Search for the cell housing the specified text and yield its [x, y] center coordinate. 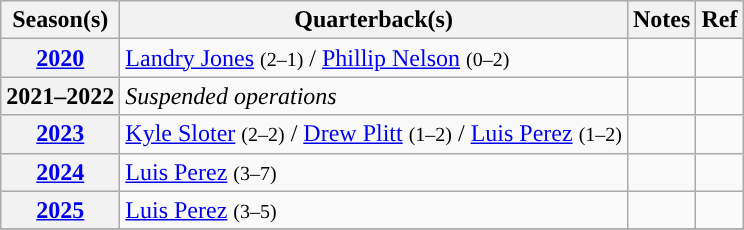
Quarterback(s) [374, 20]
2025 [60, 210]
Season(s) [60, 20]
Kyle Sloter (2–2) / Drew Plitt (1–2) / Luis Perez (1–2) [374, 134]
2021–2022 [60, 96]
2020 [60, 58]
Suspended operations [374, 96]
Ref [720, 20]
2024 [60, 172]
Landry Jones (2–1) / Phillip Nelson (0–2) [374, 58]
Luis Perez (3–5) [374, 210]
Notes [661, 20]
Luis Perez (3–7) [374, 172]
2023 [60, 134]
